Pinpoint the cell where the given text exists, returning its (X, Y) midpoint coordinate. 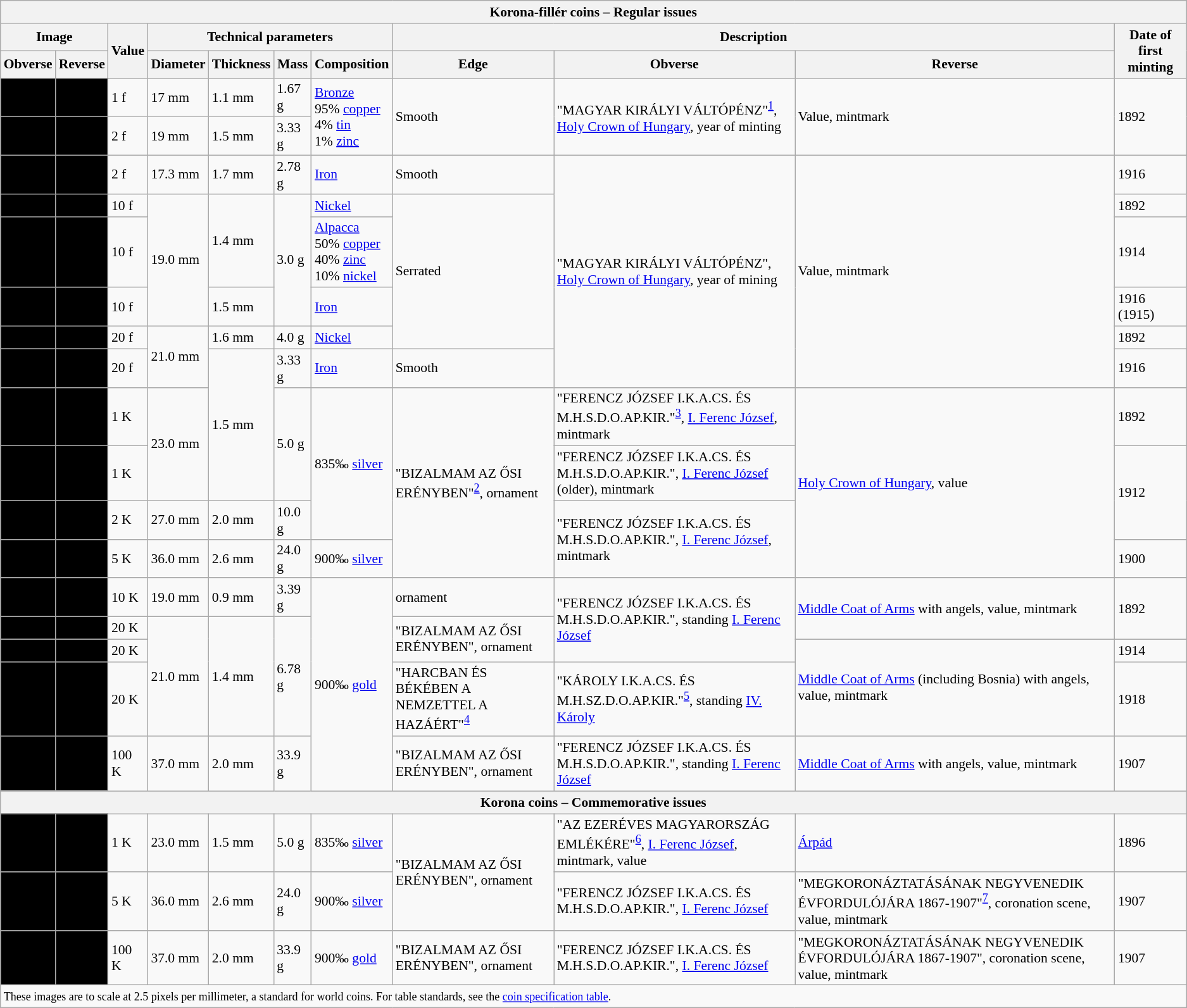
ornament (474, 597)
Description (753, 37)
Edge (474, 65)
Korona coins – Commemorative issues (594, 802)
Composition (352, 65)
"MEGKORONÁZTATÁSÁNAK NEGYVENEDIK ÉVFORDULÓJÁRA 1867-1907", coronation scene, value, mintmark (955, 958)
10 K (128, 597)
"HARCBAN ÉS BÉKÉBEN A NEMZETTEL A HAZÁÉRT"4 (474, 699)
1916 (1915) (1151, 308)
"FERENCZ JÓZSEF I.K.A.CS. ÉS M.H.S.D.O.AP.KIR.", I. Ferenc József, mintmark (675, 539)
"FERENCZ JÓZSEF I.K.A.CS. ÉS M.H.S.D.O.AP.KIR.", I. Ferenc József (older), mintmark (675, 473)
3.39 g (292, 597)
1.6 mm (242, 338)
Image (54, 37)
Bronze95% copper4% tin1% zinc (352, 116)
Serrated (474, 271)
"BIZALMAM AZ ŐSI ERÉNYBEN"2, ornament (474, 482)
Value (128, 51)
1.7 mm (242, 175)
4.0 g (292, 338)
Árpád (955, 843)
10.0 g (292, 520)
1918 (1151, 699)
1896 (1151, 843)
"KÁROLY I.K.A.CS. ÉS M.H.SZ.D.O.AP.KIR."5, standing IV. Károly (675, 699)
Alpacca50% copper40% zinc10% nickel (352, 252)
Thickness (242, 65)
"MAGYAR KIRÁLYI VÁLTÓPÉNZ"1, Holy Crown of Hungary, year of minting (675, 116)
1912 (1151, 493)
27.0 mm (178, 520)
"FERENCZ JÓZSEF I.K.A.CS. ÉS M.H.S.D.O.AP.KIR."3, I. Ferenc József, mintmark (675, 416)
Diameter (178, 65)
1 f (128, 97)
Technical parameters (270, 37)
17.3 mm (178, 175)
"MAGYAR KIRÁLYI VÁLTÓPÉNZ", Holy Crown of Hungary, year of mining (675, 272)
These images are to scale at 2.5 pixels per millimeter, a standard for world coins. For table standards, see the coin specification table. (594, 997)
1.1 mm (242, 97)
2 K (128, 520)
Holy Crown of Hungary, value (955, 482)
"AZ EZERÉVES MAGYARORSZÁG EMLÉKÉRE"6, I. Ferenc József, mintmark, value (675, 843)
17 mm (178, 97)
2.78 g (292, 175)
0.9 mm (242, 597)
1.67 g (292, 97)
1900 (1151, 558)
Middle Coat of Arms (including Bosnia) with angels, value, mintmark (955, 687)
3.0 g (292, 261)
6.78 g (292, 677)
Korona-fillér coins – Regular issues (594, 12)
"MEGKORONÁZTATÁSÁNAK NEGYVENEDIK ÉVFORDULÓJÁRA 1867-1907"7, coronation scene, value, mintmark (955, 901)
Mass (292, 65)
Date of first minting (1151, 51)
19 mm (178, 137)
